Provide the (x, y) coordinate of the cell's center where the given text is located.  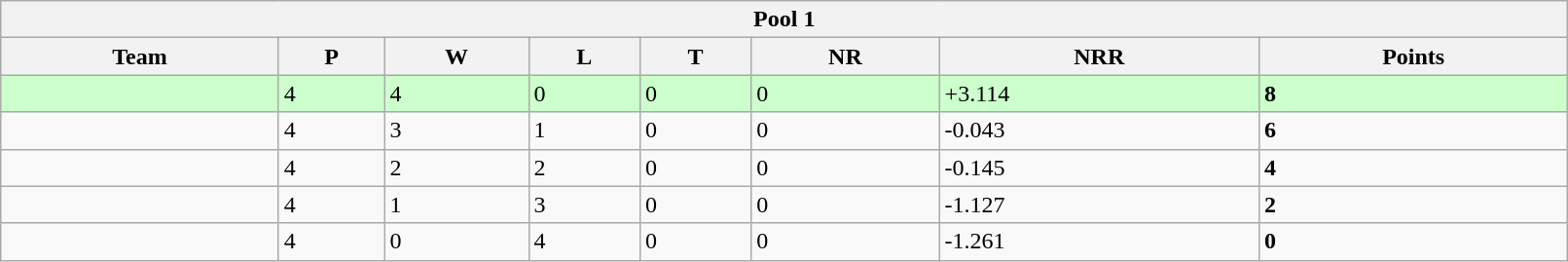
Pool 1 (784, 19)
+3.114 (1099, 94)
W (456, 56)
P (331, 56)
-0.043 (1099, 131)
8 (1413, 94)
NR (845, 56)
-1.127 (1099, 205)
L (584, 56)
-0.145 (1099, 168)
Team (140, 56)
6 (1413, 131)
NRR (1099, 56)
Points (1413, 56)
T (695, 56)
-1.261 (1099, 242)
